Provide the (X, Y) coordinate of the cell's center where the given text is located.  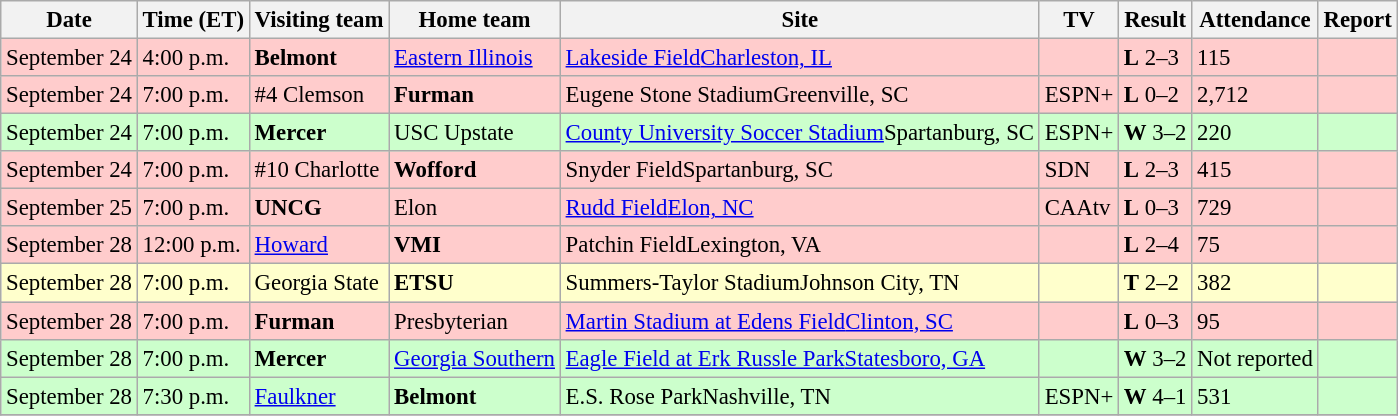
SDN (1078, 170)
Patchin FieldLexington, VA (800, 245)
415 (1255, 170)
382 (1255, 283)
Time (ET) (193, 20)
L 2–4 (1156, 245)
Snyder FieldSpartanburg, SC (800, 170)
ETSU (475, 283)
220 (1255, 133)
Lakeside FieldCharleston, IL (800, 58)
Not reported (1255, 358)
Presbyterian (475, 321)
T 2–2 (1156, 283)
Summers-Taylor StadiumJohnson City, TN (800, 283)
115 (1255, 58)
TV (1078, 20)
Georgia State (318, 283)
September 25 (69, 208)
#4 Clemson (318, 95)
Elon (475, 208)
Rudd FieldElon, NC (800, 208)
729 (1255, 208)
7:30 p.m. (193, 396)
Howard (318, 245)
CAAtv (1078, 208)
E.S. Rose ParkNashville, TN (800, 396)
Wofford (475, 170)
Eagle Field at Erk Russle ParkStatesboro, GA (800, 358)
12:00 p.m. (193, 245)
Home team (475, 20)
Martin Stadium at Edens FieldClinton, SC (800, 321)
95 (1255, 321)
Eugene Stone StadiumGreenville, SC (800, 95)
#10 Charlotte (318, 170)
Eastern Illinois (475, 58)
L 0–2 (1156, 95)
UNCG (318, 208)
Attendance (1255, 20)
Faulkner (318, 396)
Result (1156, 20)
531 (1255, 396)
Georgia Southern (475, 358)
Visiting team (318, 20)
2,712 (1255, 95)
4:00 p.m. (193, 58)
Date (69, 20)
75 (1255, 245)
W 4–1 (1156, 396)
Report (1358, 20)
USC Upstate (475, 133)
Site (800, 20)
County University Soccer StadiumSpartanburg, SC (800, 133)
VMI (475, 245)
